Detect which cell encompasses the target text, then output its (x, y) center coordinate. 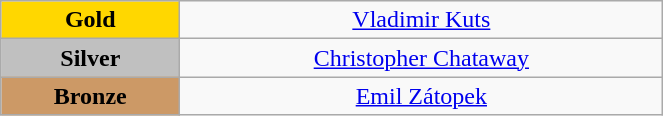
Emil Zátopek (422, 96)
Gold (90, 20)
Vladimir Kuts (422, 20)
Bronze (90, 96)
Silver (90, 58)
Christopher Chataway (422, 58)
